From the cell containing the given text, extract its center point as (x, y) coordinate. 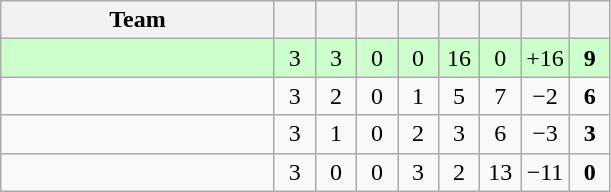
5 (460, 96)
9 (590, 58)
Team (138, 20)
7 (500, 96)
16 (460, 58)
−2 (546, 96)
13 (500, 172)
−11 (546, 172)
+16 (546, 58)
−3 (546, 134)
